Detect which cell encompasses the target text, then output its [x, y] center coordinate. 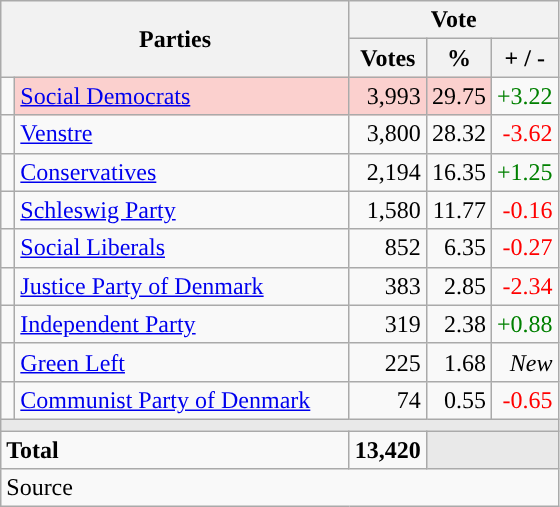
Green Left [182, 362]
Social Liberals [182, 248]
-0.16 [524, 210]
New [524, 362]
0.55 [458, 400]
1.68 [458, 362]
Parties [176, 39]
Communist Party of Denmark [182, 400]
28.32 [458, 134]
+3.22 [524, 96]
1,580 [388, 210]
3,800 [388, 134]
2.85 [458, 286]
Votes [388, 58]
2,194 [388, 172]
3,993 [388, 96]
225 [388, 362]
Conservatives [182, 172]
+1.25 [524, 172]
74 [388, 400]
Vote [454, 20]
-0.65 [524, 400]
+ / - [524, 58]
-0.27 [524, 248]
% [458, 58]
852 [388, 248]
Venstre [182, 134]
Source [280, 488]
13,420 [388, 449]
+0.88 [524, 324]
Independent Party [182, 324]
Total [176, 449]
319 [388, 324]
11.77 [458, 210]
-3.62 [524, 134]
Schleswig Party [182, 210]
6.35 [458, 248]
29.75 [458, 96]
16.35 [458, 172]
383 [388, 286]
Social Democrats [182, 96]
2.38 [458, 324]
Justice Party of Denmark [182, 286]
-2.34 [524, 286]
